Scan for the cell matching the given text and deliver its (X, Y) coordinate at center. 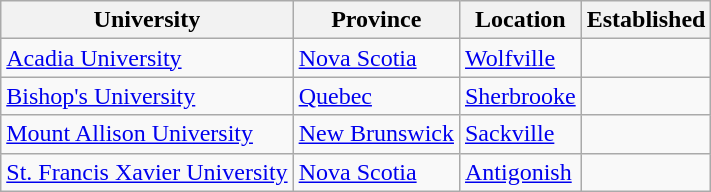
Quebec (376, 96)
Acadia University (147, 58)
Sackville (520, 134)
St. Francis Xavier University (147, 172)
Province (376, 20)
Location (520, 20)
Bishop's University (147, 96)
Mount Allison University (147, 134)
University (147, 20)
Antigonish (520, 172)
New Brunswick (376, 134)
Wolfville (520, 58)
Established (646, 20)
Sherbrooke (520, 96)
